Capture the cell that displays the provided text and extract its [X, Y] central coordinate. 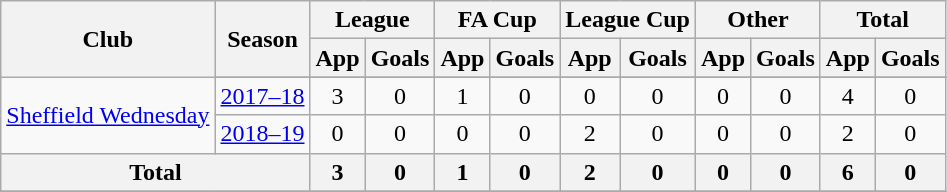
Sheffield Wednesday [108, 115]
2018–19 [262, 134]
2017–18 [262, 96]
League [372, 20]
Other [758, 20]
Season [262, 39]
League Cup [628, 20]
FA Cup [498, 20]
Club [108, 39]
6 [848, 172]
4 [848, 96]
